Return the [X, Y] coordinate for the center point of the cell that contains the specified text.  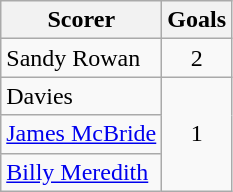
Sandy Rowan [82, 58]
Billy Meredith [82, 172]
1 [197, 134]
Davies [82, 96]
James McBride [82, 134]
Scorer [82, 20]
2 [197, 58]
Goals [197, 20]
